For the text-containing cell, return its midpoint in (X, Y) coordinate format. 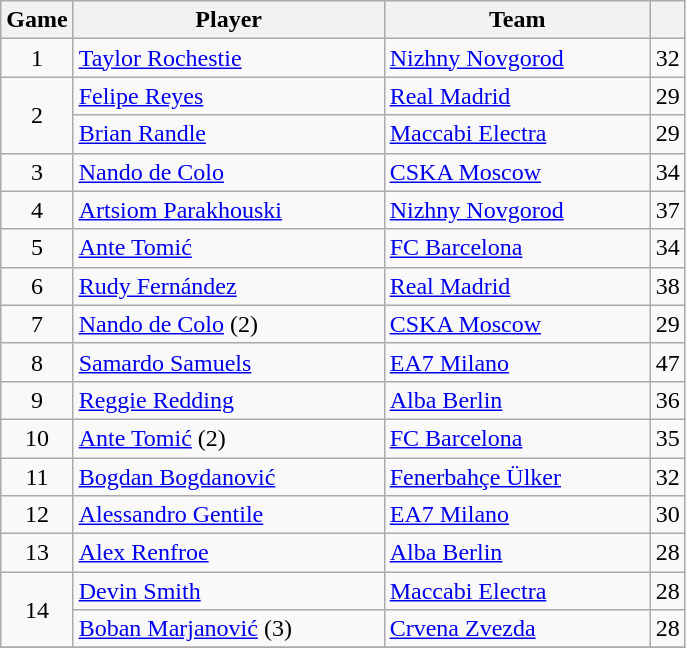
Nando de Colo (2) (228, 324)
Alex Renfroe (228, 553)
Brian Randle (228, 134)
4 (37, 210)
13 (37, 553)
Fenerbahçe Ülker (517, 477)
12 (37, 515)
38 (668, 286)
6 (37, 286)
3 (37, 172)
Felipe Reyes (228, 96)
Game (37, 20)
Bogdan Bogdanović (228, 477)
Artsiom Parakhouski (228, 210)
36 (668, 400)
Reggie Redding (228, 400)
8 (37, 362)
Ante Tomić (228, 248)
7 (37, 324)
37 (668, 210)
Rudy Fernández (228, 286)
Crvena Zvezda (517, 629)
Nando de Colo (228, 172)
30 (668, 515)
Samardo Samuels (228, 362)
Devin Smith (228, 591)
Player (228, 20)
Ante Tomić (2) (228, 438)
10 (37, 438)
14 (37, 610)
35 (668, 438)
Boban Marjanović (3) (228, 629)
1 (37, 58)
Alessandro Gentile (228, 515)
2 (37, 115)
47 (668, 362)
11 (37, 477)
5 (37, 248)
9 (37, 400)
Team (517, 20)
Taylor Rochestie (228, 58)
